Return the (X, Y) coordinate for the center point of the cell that contains the specified text.  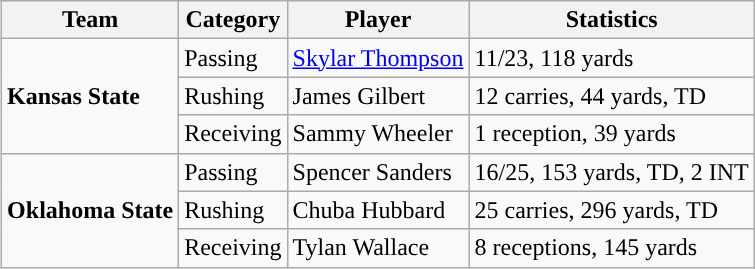
12 carries, 44 yards, TD (612, 96)
11/23, 118 yards (612, 58)
Chuba Hubbard (378, 210)
8 receptions, 145 yards (612, 248)
Player (378, 20)
Category (233, 20)
Spencer Sanders (378, 172)
Team (90, 20)
Kansas State (90, 96)
Tylan Wallace (378, 248)
James Gilbert (378, 96)
16/25, 153 yards, TD, 2 INT (612, 172)
Statistics (612, 20)
Sammy Wheeler (378, 134)
Oklahoma State (90, 210)
Skylar Thompson (378, 58)
1 reception, 39 yards (612, 134)
25 carries, 296 yards, TD (612, 210)
